Scan for the cell matching the given text and deliver its [X, Y] coordinate at center. 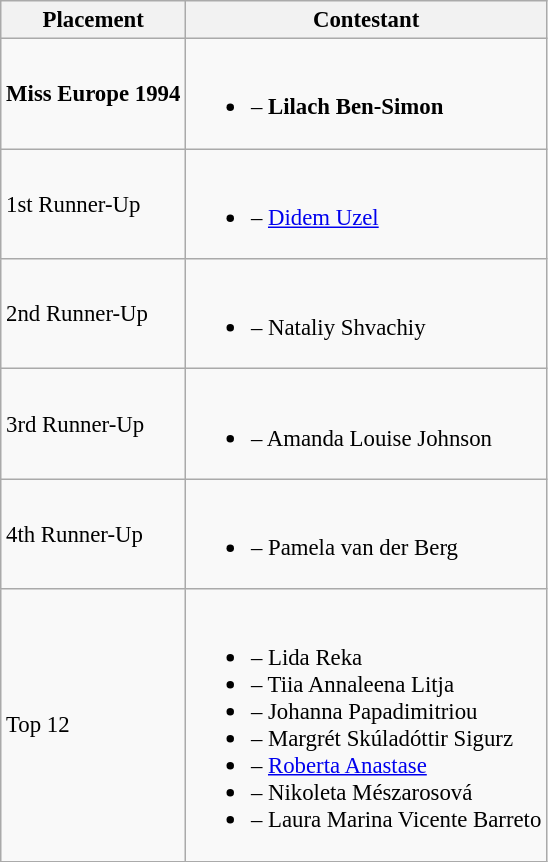
Placement [94, 20]
– Lilach Ben-Simon [366, 94]
– Didem Uzel [366, 204]
4th Runner-Up [94, 534]
1st Runner-Up [94, 204]
– Pamela van der Berg [366, 534]
Top 12 [94, 725]
Contestant [366, 20]
– Amanda Louise Johnson [366, 424]
2nd Runner-Up [94, 314]
3rd Runner-Up [94, 424]
Miss Europe 1994 [94, 94]
– Nataliy Shvachiy [366, 314]
